Extract the [X, Y] coordinate from the center of the cell holding the provided text.  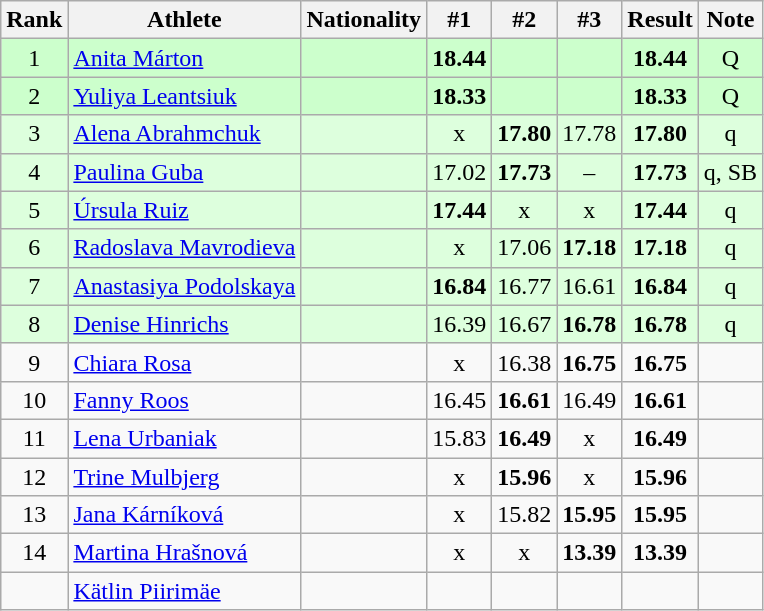
6 [34, 248]
Athlete [184, 20]
3 [34, 134]
Kätlin Piirimäe [184, 591]
10 [34, 400]
16.45 [460, 400]
16.38 [524, 362]
Jana Kárníková [184, 515]
Trine Mulbjerg [184, 477]
17.02 [460, 172]
Denise Hinrichs [184, 324]
#1 [460, 20]
#2 [524, 20]
15.82 [524, 515]
9 [34, 362]
11 [34, 438]
13 [34, 515]
17.78 [590, 134]
2 [34, 96]
Martina Hrašnová [184, 553]
Rank [34, 20]
16.39 [460, 324]
Anita Márton [184, 58]
– [590, 172]
Anastasiya Podolskaya [184, 286]
#3 [590, 20]
17.06 [524, 248]
Paulina Guba [184, 172]
5 [34, 210]
Radoslava Mavrodieva [184, 248]
Yuliya Leantsiuk [184, 96]
16.67 [524, 324]
Úrsula Ruiz [184, 210]
Lena Urbaniak [184, 438]
Fanny Roos [184, 400]
8 [34, 324]
7 [34, 286]
Note [730, 20]
14 [34, 553]
q, SB [730, 172]
Chiara Rosa [184, 362]
4 [34, 172]
15.83 [460, 438]
12 [34, 477]
1 [34, 58]
Nationality [364, 20]
Alena Abrahmchuk [184, 134]
Result [660, 20]
16.77 [524, 286]
